Provide the [x, y] coordinate of the cell's center where the given text is located.  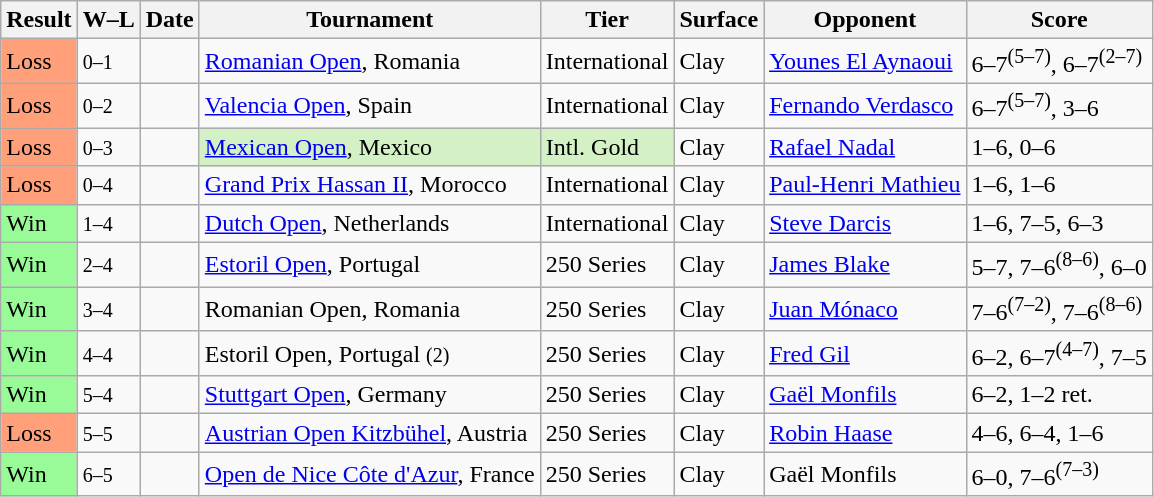
Paul-Henri Mathieu [865, 185]
6–2, 1–2 ret. [1059, 395]
Estoril Open, Portugal [370, 264]
James Blake [865, 264]
Fernando Verdasco [865, 106]
4–4 [108, 354]
6–2, 6–7(4–7), 7–5 [1059, 354]
1–4 [108, 223]
Stuttgart Open, Germany [370, 395]
Result [39, 20]
Intl. Gold [607, 147]
3–4 [108, 310]
Robin Haase [865, 433]
Estoril Open, Portugal (2) [370, 354]
6–5 [108, 474]
Date [170, 20]
5–5 [108, 433]
W–L [108, 20]
Austrian Open Kitzbühel, Austria [370, 433]
0–2 [108, 106]
Valencia Open, Spain [370, 106]
Grand Prix Hassan II, Morocco [370, 185]
Tournament [370, 20]
6–7(5–7), 3–6 [1059, 106]
0–3 [108, 147]
Fred Gil [865, 354]
Score [1059, 20]
Steve Darcis [865, 223]
5–4 [108, 395]
Tier [607, 20]
1–6, 1–6 [1059, 185]
Open de Nice Côte d'Azur, France [370, 474]
1–6, 0–6 [1059, 147]
Younes El Aynaoui [865, 62]
Surface [719, 20]
1–6, 7–5, 6–3 [1059, 223]
Mexican Open, Mexico [370, 147]
6–7(5–7), 6–7(2–7) [1059, 62]
7–6(7–2), 7–6(8–6) [1059, 310]
Dutch Open, Netherlands [370, 223]
Opponent [865, 20]
4–6, 6–4, 1–6 [1059, 433]
6–0, 7–6(7–3) [1059, 474]
0–4 [108, 185]
0–1 [108, 62]
Rafael Nadal [865, 147]
2–4 [108, 264]
Juan Mónaco [865, 310]
5–7, 7–6(8–6), 6–0 [1059, 264]
